From the cell containing the given text, extract its center point as (X, Y) coordinate. 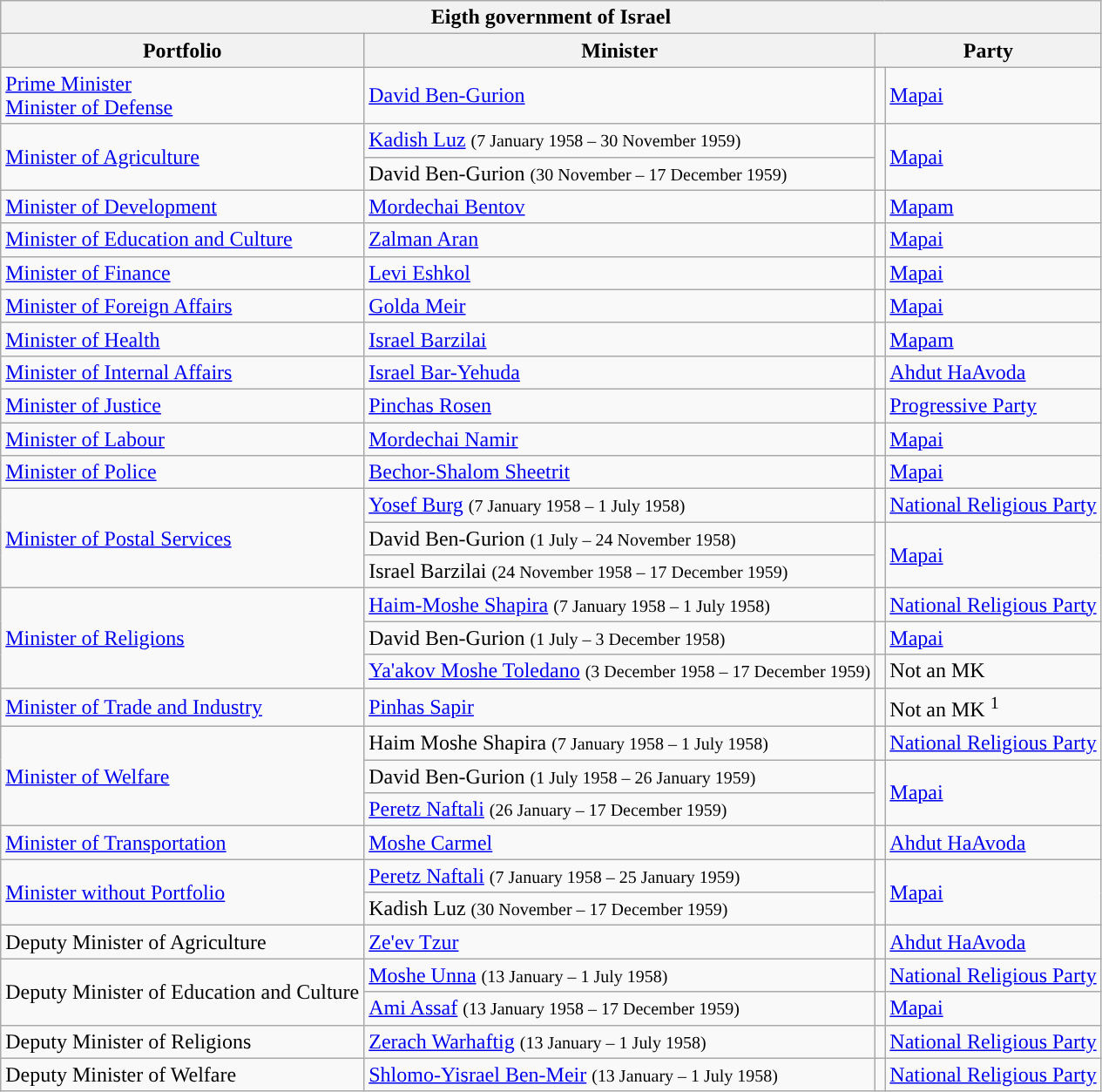
Levi Eshkol (620, 273)
Minister of Police (183, 472)
Minister of Postal Services (183, 539)
Ze'ev Tzur (620, 942)
Ya'akov Moshe Toledano (3 December 1958 – 17 December 1959) (620, 671)
Zerach Warhaftig (13 January – 1 July 1958) (620, 1041)
Minister of Welfare (183, 777)
Shlomo-Yisrael Ben-Meir (13 January – 1 July 1958) (620, 1075)
Kadish Luz (30 November – 17 December 1959) (620, 909)
David Ben-Gurion (30 November – 17 December 1959) (620, 173)
David Ben-Gurion (1 July – 3 December 1958) (620, 638)
Minister of Religions (183, 638)
Minister of Development (183, 207)
Portfolio (183, 51)
David Ben-Gurion (1 July 1958 – 26 January 1959) (620, 777)
Kadish Luz (7 January 1958 – 30 November 1959) (620, 140)
Golda Meir (620, 306)
Minister of Internal Affairs (183, 372)
Minister of Health (183, 339)
Deputy Minister of Education and Culture (183, 992)
David Ben-Gurion (620, 96)
Bechor-Shalom Sheetrit (620, 472)
Peretz Naftali (7 January 1958 – 25 January 1959) (620, 876)
Israel Barzilai (620, 339)
Peretz Naftali (26 January – 17 December 1959) (620, 810)
Ami Assaf (13 January 1958 – 17 December 1959) (620, 1008)
Yosef Burg (7 January 1958 – 1 July 1958) (620, 505)
Mordechai Bentov (620, 207)
Deputy Minister of Welfare (183, 1075)
Minister of Education and Culture (183, 240)
Not an MK (993, 671)
Minister of Trade and Industry (183, 708)
David Ben-Gurion (1 July – 24 November 1958) (620, 539)
Israel Bar-Yehuda (620, 372)
Mordechai Namir (620, 438)
Deputy Minister of Religions (183, 1041)
Minister of Labour (183, 438)
Israel Barzilai (24 November 1958 – 17 December 1959) (620, 572)
Minister without Portfolio (183, 892)
Minister of Justice (183, 405)
Moshe Unna (13 January – 1 July 1958) (620, 975)
Minister of Agriculture (183, 157)
Prime MinisterMinister of Defense (183, 96)
Deputy Minister of Agriculture (183, 942)
Haim-Moshe Shapira (7 January 1958 – 1 July 1958) (620, 605)
Pinchas Rosen (620, 405)
Minister of Finance (183, 273)
Not an MK 1 (993, 708)
Party (988, 51)
Minister (620, 51)
Progressive Party (993, 405)
Minister of Transportation (183, 843)
Minister of Foreign Affairs (183, 306)
Haim Moshe Shapira (7 January 1958 – 1 July 1958) (620, 743)
Zalman Aran (620, 240)
Moshe Carmel (620, 843)
Eigth government of Israel (551, 17)
Pinhas Sapir (620, 708)
